Find where the given text appears and provide that cell's center as [x, y] coordinate. 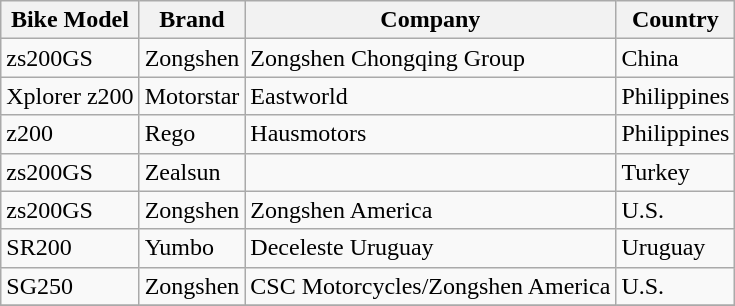
Rego [192, 134]
Bike Model [70, 20]
Zongshen America [430, 210]
Brand [192, 20]
China [676, 58]
Eastworld [430, 96]
Xplorer z200 [70, 96]
Company [430, 20]
Turkey [676, 172]
Yumbo [192, 248]
Motorstar [192, 96]
CSC Motorcycles/Zongshen America [430, 286]
Uruguay [676, 248]
Zealsun [192, 172]
SG250 [70, 286]
Zongshen Chongqing Group [430, 58]
Country [676, 20]
z200 [70, 134]
Deceleste Uruguay [430, 248]
SR200 [70, 248]
Hausmotors [430, 134]
